Return the [X, Y] coordinate for the center point of the cell that contains the specified text.  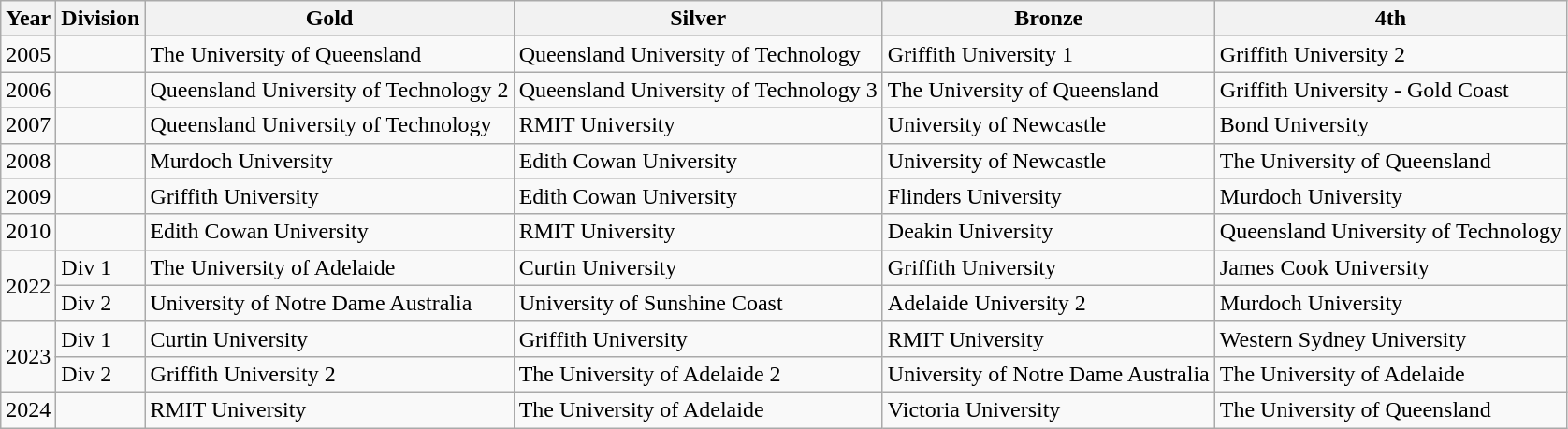
2024 [28, 409]
Deakin University [1048, 232]
Flinders University [1048, 196]
4th [1390, 19]
Bond University [1390, 125]
University of Sunshine Coast [698, 303]
2006 [28, 90]
2009 [28, 196]
Griffith University - Gold Coast [1390, 90]
Western Sydney University [1390, 338]
Year [28, 19]
2023 [28, 356]
James Cook University [1390, 267]
Queensland University of Technology 3 [698, 90]
2005 [28, 54]
Gold [329, 19]
2007 [28, 125]
2022 [28, 285]
Division [101, 19]
Bronze [1048, 19]
Queensland University of Technology 2 [329, 90]
The University of Adelaide 2 [698, 374]
Victoria University [1048, 409]
2010 [28, 232]
Griffith University 1 [1048, 54]
Adelaide University 2 [1048, 303]
Silver [698, 19]
2008 [28, 161]
